Scan for the cell matching the given text and deliver its [X, Y] coordinate at center. 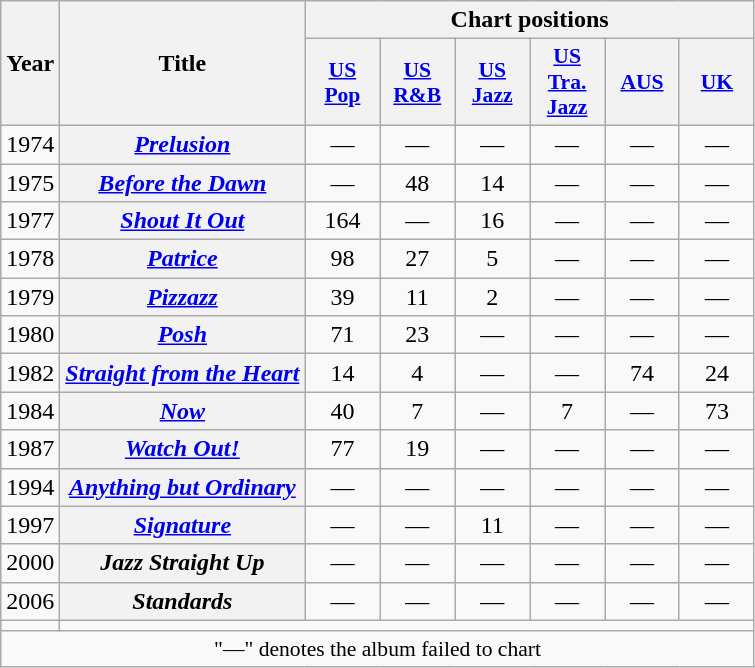
Shout It Out [182, 221]
23 [418, 335]
Before the Dawn [182, 183]
1979 [30, 297]
74 [642, 373]
Patrice [182, 259]
1982 [30, 373]
1977 [30, 221]
1978 [30, 259]
1994 [30, 487]
39 [342, 297]
4 [418, 373]
1984 [30, 411]
Posh [182, 335]
48 [418, 183]
Anything but Ordinary [182, 487]
Year [30, 64]
Standards [182, 601]
AUS [642, 82]
1997 [30, 525]
1974 [30, 144]
"—" denotes the album failed to chart [378, 649]
98 [342, 259]
164 [342, 221]
2000 [30, 563]
16 [492, 221]
US R&B [418, 82]
Now [182, 411]
2 [492, 297]
71 [342, 335]
24 [716, 373]
2006 [30, 601]
1987 [30, 449]
Jazz Straight Up [182, 563]
27 [418, 259]
Straight from the Heart [182, 373]
77 [342, 449]
Watch Out! [182, 449]
19 [418, 449]
1980 [30, 335]
UK [716, 82]
1975 [30, 183]
Pizzazz [182, 297]
Prelusion [182, 144]
5 [492, 259]
US Tra. Jazz [568, 82]
Chart positions [530, 20]
Title [182, 64]
Signature [182, 525]
73 [716, 411]
40 [342, 411]
US Pop [342, 82]
US Jazz [492, 82]
